Determine the [X, Y] coordinate at the center of the cell enclosing the given text.  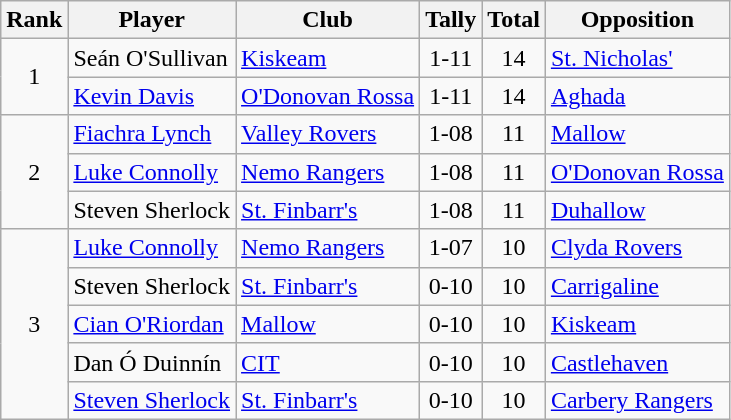
Valley Rovers [328, 134]
Fiachra Lynch [152, 134]
Tally [451, 20]
Clyda Rovers [637, 248]
2 [34, 172]
Seán O'Sullivan [152, 58]
Kevin Davis [152, 96]
Aghada [637, 96]
Opposition [637, 20]
Cian O'Riordan [152, 324]
Carrigaline [637, 286]
St. Nicholas' [637, 58]
1-07 [451, 248]
Carbery Rangers [637, 400]
CIT [328, 362]
Dan Ó Duinnín [152, 362]
3 [34, 324]
Castlehaven [637, 362]
1 [34, 77]
Total [514, 20]
Player [152, 20]
Duhallow [637, 210]
Club [328, 20]
Rank [34, 20]
